Pinpoint the cell where the given text exists, returning its [x, y] midpoint coordinate. 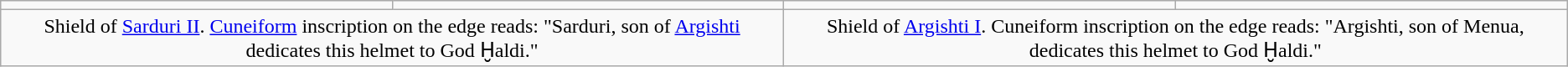
Shield of Argishti I. Cuneiform inscription on the edge reads: "Argishti, son of Menua, dedicates this helmet to God Ḫaldi." [1175, 39]
Shield of Sarduri II. Cuneiform inscription on the edge reads: "Sarduri, son of Argishti dedicates this helmet to God Ḫaldi." [392, 39]
